From the cell containing the given text, extract its center point as [X, Y] coordinate. 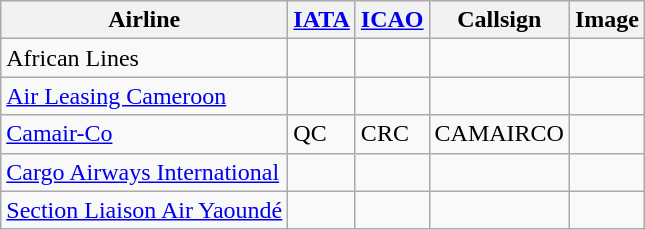
Camair-Co [144, 134]
IATA [322, 20]
CAMAIRCO [499, 134]
Callsign [499, 20]
Air Leasing Cameroon [144, 96]
Image [606, 20]
QC [322, 134]
Cargo Airways International [144, 172]
Airline [144, 20]
ICAO [392, 20]
African Lines [144, 58]
Section Liaison Air Yaoundé [144, 210]
CRC [392, 134]
